Identify which cell holds the provided text, then report its [X, Y] central coordinate. 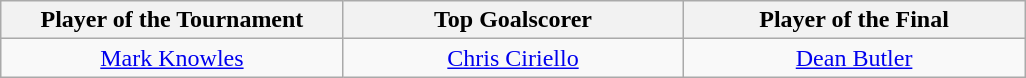
Player of the Final [854, 20]
Dean Butler [854, 58]
Top Goalscorer [512, 20]
Mark Knowles [172, 58]
Chris Ciriello [512, 58]
Player of the Tournament [172, 20]
